Scan for the cell matching the given text and deliver its (X, Y) coordinate at center. 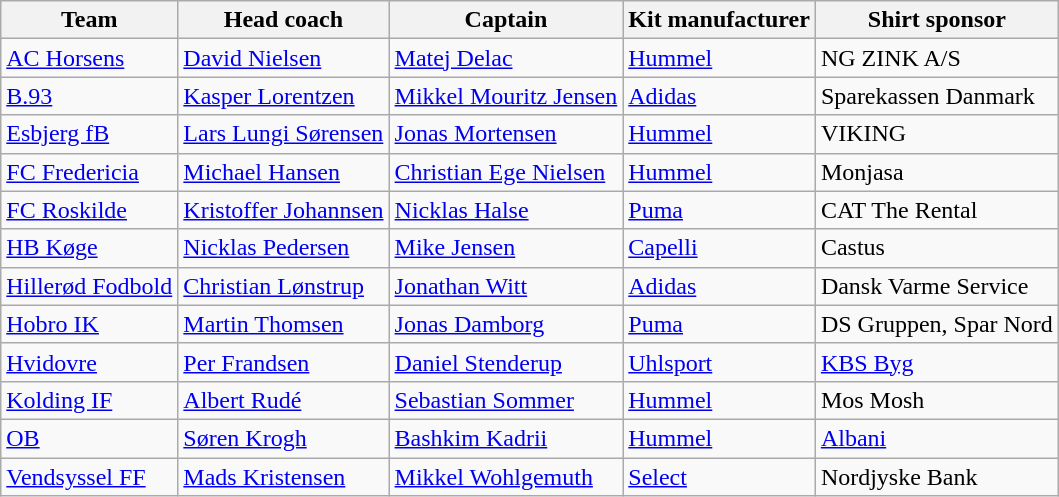
Matej Delac (506, 58)
OB (90, 438)
Castus (936, 248)
KBS Byg (936, 362)
Mike Jensen (506, 248)
Lars Lungi Sørensen (284, 134)
Mikkel Wohlgemuth (506, 477)
Team (90, 20)
Michael Hansen (284, 172)
B.93 (90, 96)
Monjasa (936, 172)
Søren Krogh (284, 438)
CAT The Rental (936, 210)
Christian Lønstrup (284, 286)
AC Horsens (90, 58)
Uhlsport (720, 362)
HB Køge (90, 248)
Nordjyske Bank (936, 477)
Martin Thomsen (284, 324)
FC Roskilde (90, 210)
Kristoffer Johannsen (284, 210)
Select (720, 477)
Albani (936, 438)
Kolding IF (90, 400)
Bashkim Kadrii (506, 438)
Shirt sponsor (936, 20)
Capelli (720, 248)
Jonathan Witt (506, 286)
Per Frandsen (284, 362)
Daniel Stenderup (506, 362)
FC Fredericia (90, 172)
VIKING (936, 134)
DS Gruppen, Spar Nord (936, 324)
Sebastian Sommer (506, 400)
Jonas Mortensen (506, 134)
Hobro IK (90, 324)
Nicklas Halse (506, 210)
Hvidovre (90, 362)
Esbjerg fB (90, 134)
Nicklas Pedersen (284, 248)
Mikkel Mouritz Jensen (506, 96)
NG ZINK A/S (936, 58)
Albert Rudé (284, 400)
Head coach (284, 20)
Mads Kristensen (284, 477)
Sparekassen Danmark (936, 96)
Kasper Lorentzen (284, 96)
Captain (506, 20)
Vendsyssel FF (90, 477)
Hillerød Fodbold (90, 286)
Kit manufacturer (720, 20)
Christian Ege Nielsen (506, 172)
Mos Mosh (936, 400)
Dansk Varme Service (936, 286)
David Nielsen (284, 58)
Jonas Damborg (506, 324)
